Identify which cell holds the provided text, then report its (X, Y) central coordinate. 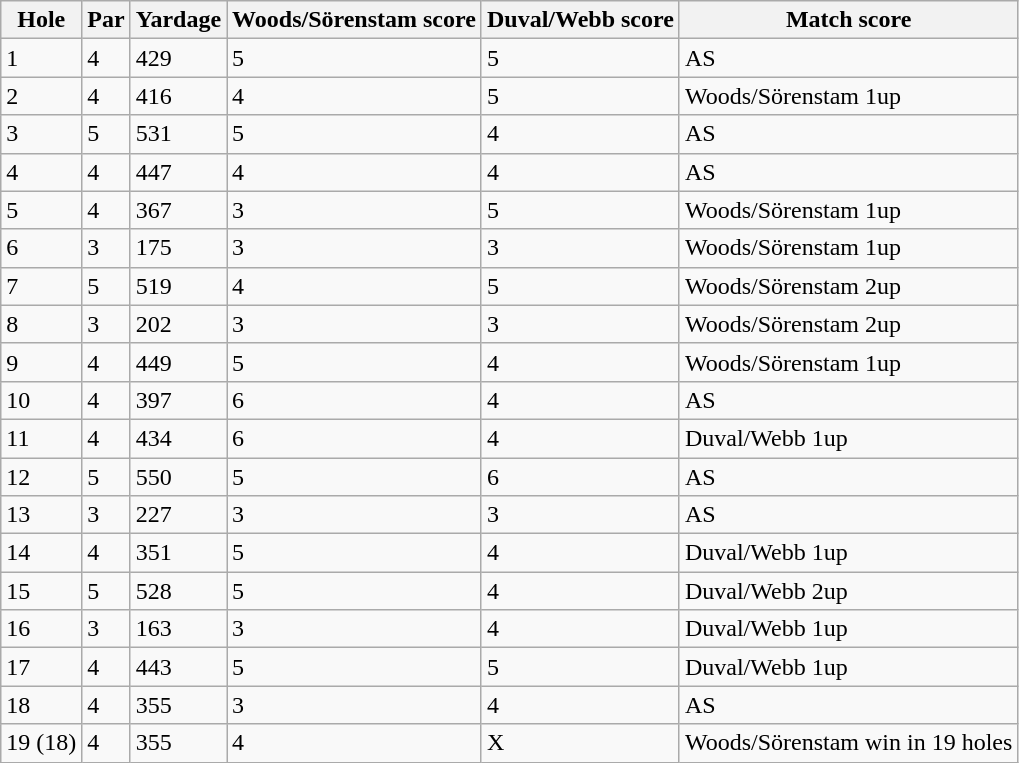
15 (42, 591)
447 (178, 172)
Hole (42, 20)
8 (42, 324)
13 (42, 515)
528 (178, 591)
531 (178, 134)
7 (42, 286)
Yardage (178, 20)
1 (42, 58)
227 (178, 515)
Duval/Webb 2up (848, 591)
9 (42, 362)
397 (178, 400)
Match score (848, 20)
163 (178, 629)
175 (178, 248)
12 (42, 477)
Woods/Sörenstam win in 19 holes (848, 743)
X (580, 743)
18 (42, 705)
2 (42, 96)
416 (178, 96)
Duval/Webb score (580, 20)
Par (106, 20)
11 (42, 438)
Woods/Sörenstam score (354, 20)
434 (178, 438)
519 (178, 286)
550 (178, 477)
449 (178, 362)
14 (42, 553)
202 (178, 324)
10 (42, 400)
443 (178, 667)
17 (42, 667)
429 (178, 58)
19 (18) (42, 743)
367 (178, 210)
16 (42, 629)
351 (178, 553)
